Output the (X, Y) coordinate of the center of the cell containing the given text.  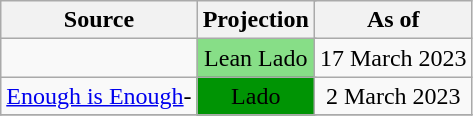
Lean Lado (256, 58)
2 March 2023 (393, 96)
As of (393, 20)
17 March 2023 (393, 58)
Lado (256, 96)
Projection (256, 20)
Source (99, 20)
Enough is Enough- (99, 96)
